Search for the cell housing the specified text and yield its (x, y) center coordinate. 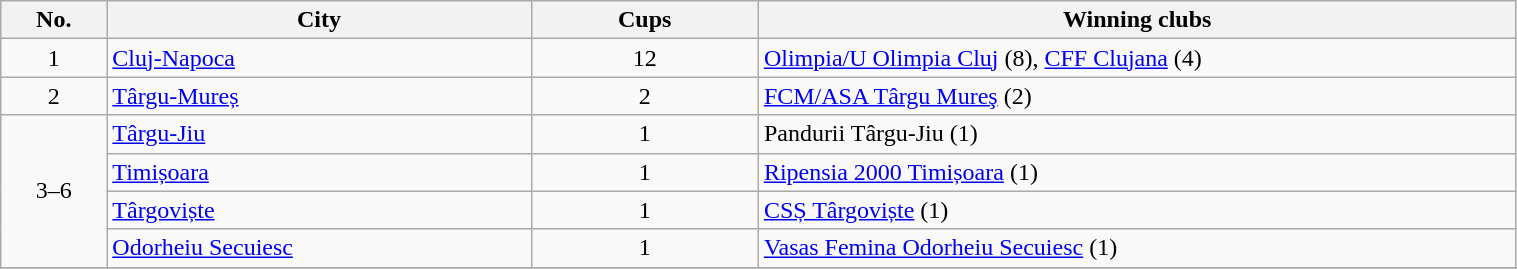
Olimpia/U Olimpia Cluj (8), CFF Clujana (4) (1137, 58)
CSȘ Târgoviște (1) (1137, 210)
Cluj-Napoca (319, 58)
Vasas Femina Odorheiu Secuiesc (1) (1137, 248)
Ripensia 2000 Timișoara (1) (1137, 172)
12 (644, 58)
Pandurii Târgu-Jiu (1) (1137, 134)
Odorheiu Secuiesc (319, 248)
Târgoviște (319, 210)
Timișoara (319, 172)
City (319, 20)
No. (54, 20)
FCM/ASA Târgu Mureş (2) (1137, 96)
Cups (644, 20)
Târgu-Mureș (319, 96)
3–6 (54, 191)
Winning clubs (1137, 20)
Târgu-Jiu (319, 134)
